Locate the cell with the specified text and output its [x, y] center coordinate. 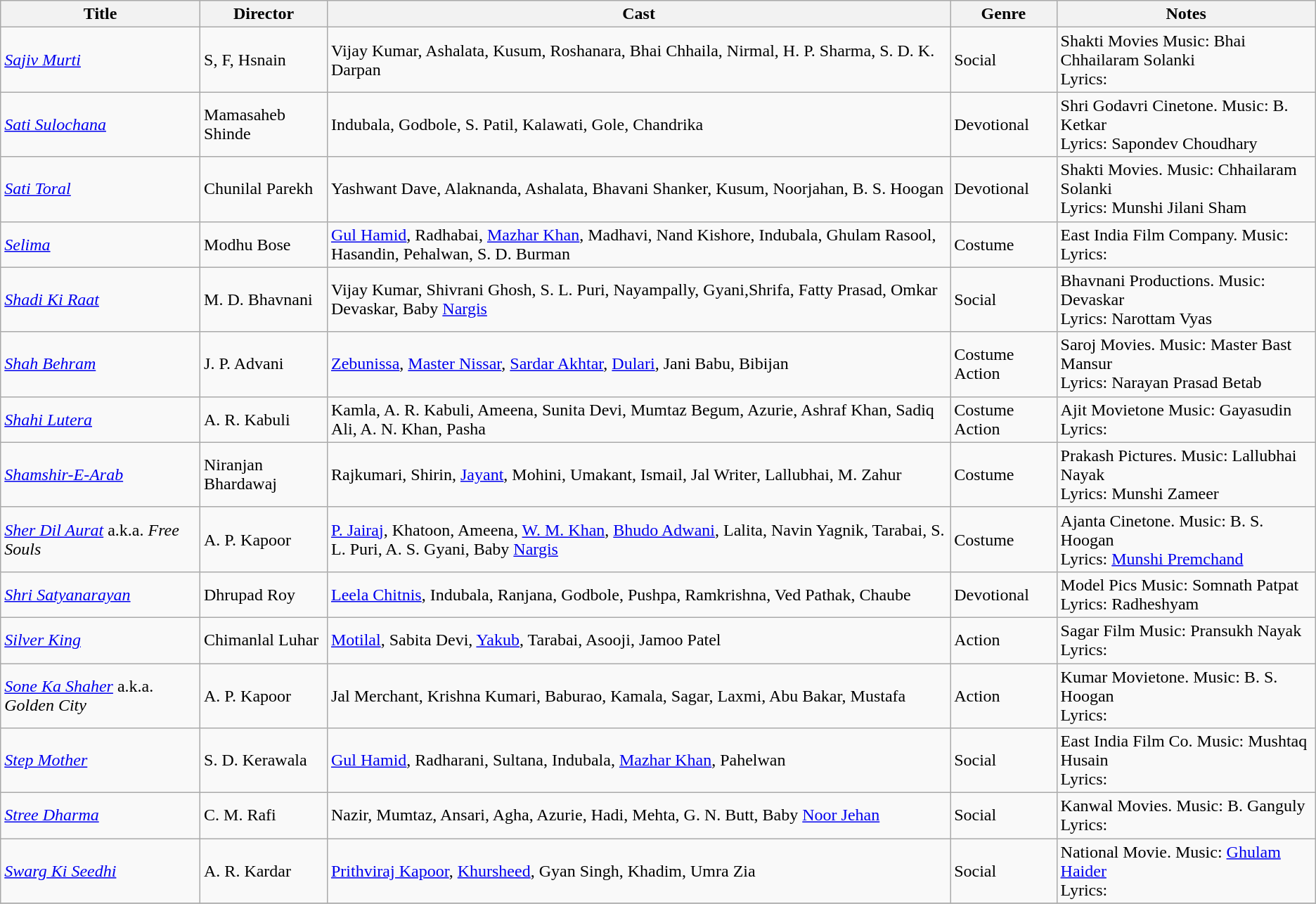
Step Mother [101, 761]
Shakti Movies Music: Bhai Chhailaram SolankiLyrics: [1186, 60]
East India Film Company. Music: Lyrics: [1186, 245]
Rajkumari, Shirin, Jayant, Mohini, Umakant, Ismail, Jal Writer, Lallubhai, M. Zahur [638, 474]
Sone Ka Shaher a.k.a. Golden City [101, 696]
P. Jairaj, Khatoon, Ameena, W. M. Khan, Bhudo Adwani, Lalita, Navin Yagnik, Tarabai, S. L. Puri, A. S. Gyani, Baby Nargis [638, 539]
Zebunissa, Master Nissar, Sardar Akhtar, Dulari, Jani Babu, Bibijan [638, 364]
S, F, Hsnain [264, 60]
Swarg Ki Seedhi [101, 871]
A. R. Kardar [264, 871]
Modhu Bose [264, 245]
Notes [1186, 14]
Sher Dil Aurat a.k.a. Free Souls [101, 539]
S. D. Kerawala [264, 761]
East India Film Co. Music: Mushtaq HusainLyrics: [1186, 761]
Model Pics Music: Somnath PatpatLyrics: Radheshyam [1186, 595]
Genre [1004, 14]
Kumar Movietone. Music: B. S. HooganLyrics: [1186, 696]
Vijay Kumar, Shivrani Ghosh, S. L. Puri, Nayampally, Gyani,Shrifa, Fatty Prasad, Omkar Devaskar, Baby Nargis [638, 299]
Chunilal Parekh [264, 189]
Cast [638, 14]
Saroj Movies. Music: Master Bast MansurLyrics: Narayan Prasad Betab [1186, 364]
Kanwal Movies. Music: B. GangulyLyrics: [1186, 815]
Chimanlal Luhar [264, 640]
Nazir, Mumtaz, Ansari, Agha, Azurie, Hadi, Mehta, G. N. Butt, Baby Noor Jehan [638, 815]
Niranjan Bhardawaj [264, 474]
Prithviraj Kapoor, Khursheed, Gyan Singh, Khadim, Umra Zia [638, 871]
Shahi Lutera [101, 419]
Ajanta Cinetone. Music: B. S. HooganLyrics: Munshi Premchand [1186, 539]
A. R. Kabuli [264, 419]
Shri Satyanarayan [101, 595]
Gul Hamid, Radharani, Sultana, Indubala, Mazhar Khan, Pahelwan [638, 761]
Gul Hamid, Radhabai, Mazhar Khan, Madhavi, Nand Kishore, Indubala, Ghulam Rasool, Hasandin, Pehalwan, S. D. Burman [638, 245]
Sati Sulochana [101, 124]
Shah Behram [101, 364]
Kamla, A. R. Kabuli, Ameena, Sunita Devi, Mumtaz Begum, Azurie, Ashraf Khan, Sadiq Ali, A. N. Khan, Pasha [638, 419]
Prakash Pictures. Music: Lallubhai NayakLyrics: Munshi Zameer [1186, 474]
Motilal, Sabita Devi, Yakub, Tarabai, Asooji, Jamoo Patel [638, 640]
Indubala, Godbole, S. Patil, Kalawati, Gole, Chandrika [638, 124]
J. P. Advani [264, 364]
Shadi Ki Raat [101, 299]
Leela Chitnis, Indubala, Ranjana, Godbole, Pushpa, Ramkrishna, Ved Pathak, Chaube [638, 595]
Ajit Movietone Music: GayasudinLyrics: [1186, 419]
Stree Dharma [101, 815]
Sagar Film Music: Pransukh NayakLyrics: [1186, 640]
Shamshir-E-Arab [101, 474]
Selima [101, 245]
Vijay Kumar, Ashalata, Kusum, Roshanara, Bhai Chhaila, Nirmal, H. P. Sharma, S. D. K. Darpan [638, 60]
Director [264, 14]
Bhavnani Productions. Music: DevaskarLyrics: Narottam Vyas [1186, 299]
Shri Godavri Cinetone. Music: B. KetkarLyrics: Sapondev Choudhary [1186, 124]
M. D. Bhavnani [264, 299]
Silver King [101, 640]
Mamasaheb Shinde [264, 124]
Sajiv Murti [101, 60]
Dhrupad Roy [264, 595]
Yashwant Dave, Alaknanda, Ashalata, Bhavani Shanker, Kusum, Noorjahan, B. S. Hoogan [638, 189]
Shakti Movies. Music: Chhailaram SolankiLyrics: Munshi Jilani Sham [1186, 189]
National Movie. Music: Ghulam HaiderLyrics: [1186, 871]
Sati Toral [101, 189]
C. M. Rafi [264, 815]
Title [101, 14]
Jal Merchant, Krishna Kumari, Baburao, Kamala, Sagar, Laxmi, Abu Bakar, Mustafa [638, 696]
